Determine the (X, Y) coordinate at the center of the cell enclosing the given text.  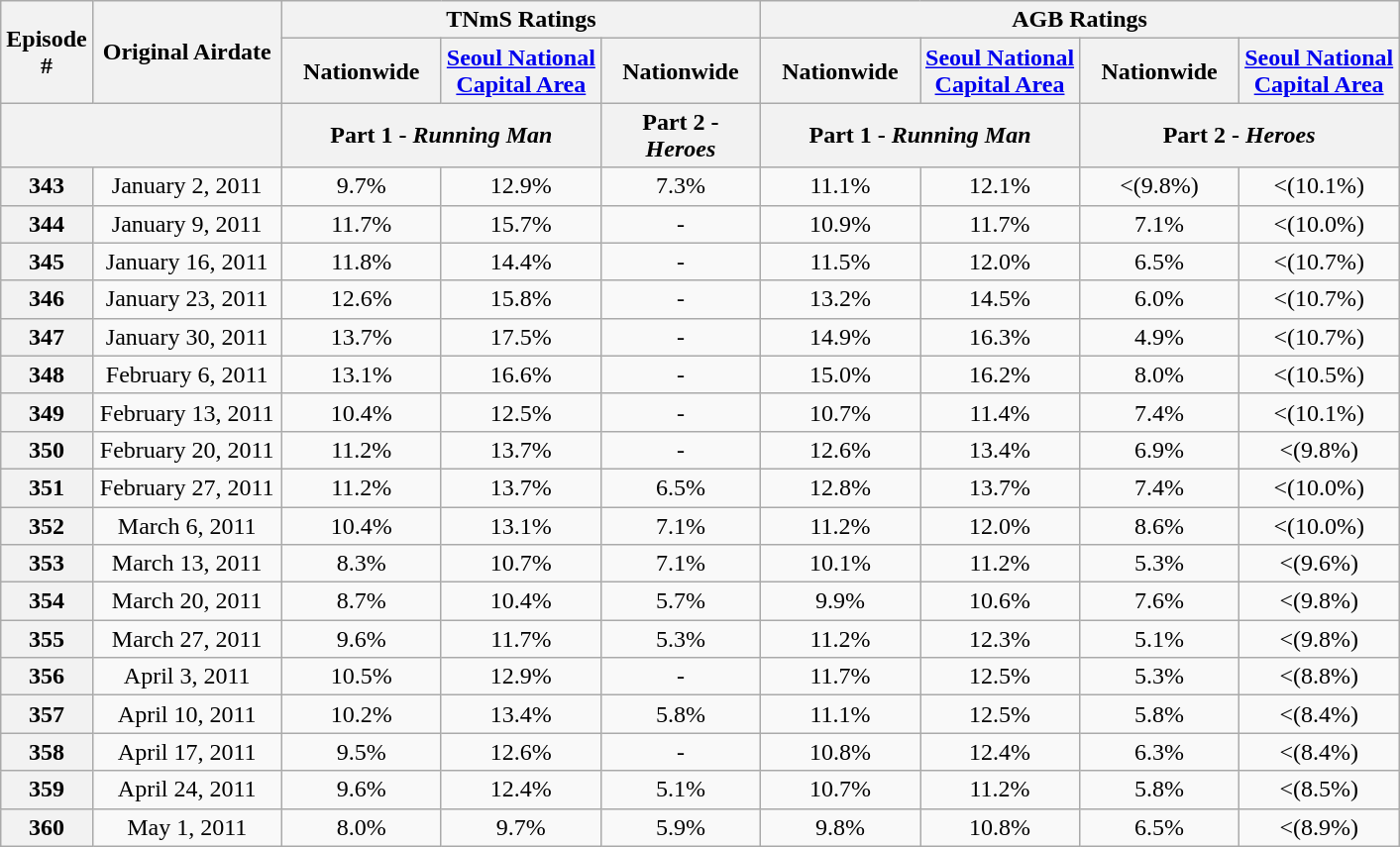
March 20, 2011 (186, 601)
February 6, 2011 (186, 374)
10.9% (840, 224)
10.2% (361, 714)
February 20, 2011 (186, 450)
January 23, 2011 (186, 299)
354 (47, 601)
March 13, 2011 (186, 564)
May 1, 2011 (186, 827)
TNmS Ratings (521, 20)
351 (47, 487)
<(10.5%) (1320, 374)
6.9% (1159, 450)
March 27, 2011 (186, 639)
5.7% (680, 601)
15.8% (521, 299)
12.3% (999, 639)
12.8% (840, 487)
March 6, 2011 (186, 526)
January 2, 2011 (186, 186)
350 (47, 450)
17.5% (521, 337)
<(8.9%) (1320, 827)
January 16, 2011 (186, 262)
8.6% (1159, 526)
346 (47, 299)
8.7% (361, 601)
13.2% (840, 299)
10.5% (361, 677)
355 (47, 639)
April 17, 2011 (186, 752)
7.6% (1159, 601)
6.3% (1159, 752)
4.9% (1159, 337)
January 30, 2011 (186, 337)
349 (47, 412)
11.8% (361, 262)
7.3% (680, 186)
360 (47, 827)
353 (47, 564)
6.0% (1159, 299)
345 (47, 262)
<(8.5%) (1320, 790)
15.7% (521, 224)
<(9.6%) (1320, 564)
352 (47, 526)
16.2% (999, 374)
January 9, 2011 (186, 224)
Episode # (47, 52)
9.8% (840, 827)
9.5% (361, 752)
February 27, 2011 (186, 487)
10.1% (840, 564)
April 3, 2011 (186, 677)
343 (47, 186)
357 (47, 714)
16.6% (521, 374)
14.4% (521, 262)
<(8.8%) (1320, 677)
359 (47, 790)
16.3% (999, 337)
11.5% (840, 262)
12.1% (999, 186)
14.5% (999, 299)
347 (47, 337)
11.4% (999, 412)
February 13, 2011 (186, 412)
5.9% (680, 827)
15.0% (840, 374)
356 (47, 677)
April 24, 2011 (186, 790)
348 (47, 374)
Original Airdate (186, 52)
344 (47, 224)
8.3% (361, 564)
14.9% (840, 337)
AGB Ratings (1079, 20)
9.9% (840, 601)
358 (47, 752)
April 10, 2011 (186, 714)
10.6% (999, 601)
